Determine the (x, y) coordinate at the center of the cell enclosing the given text.  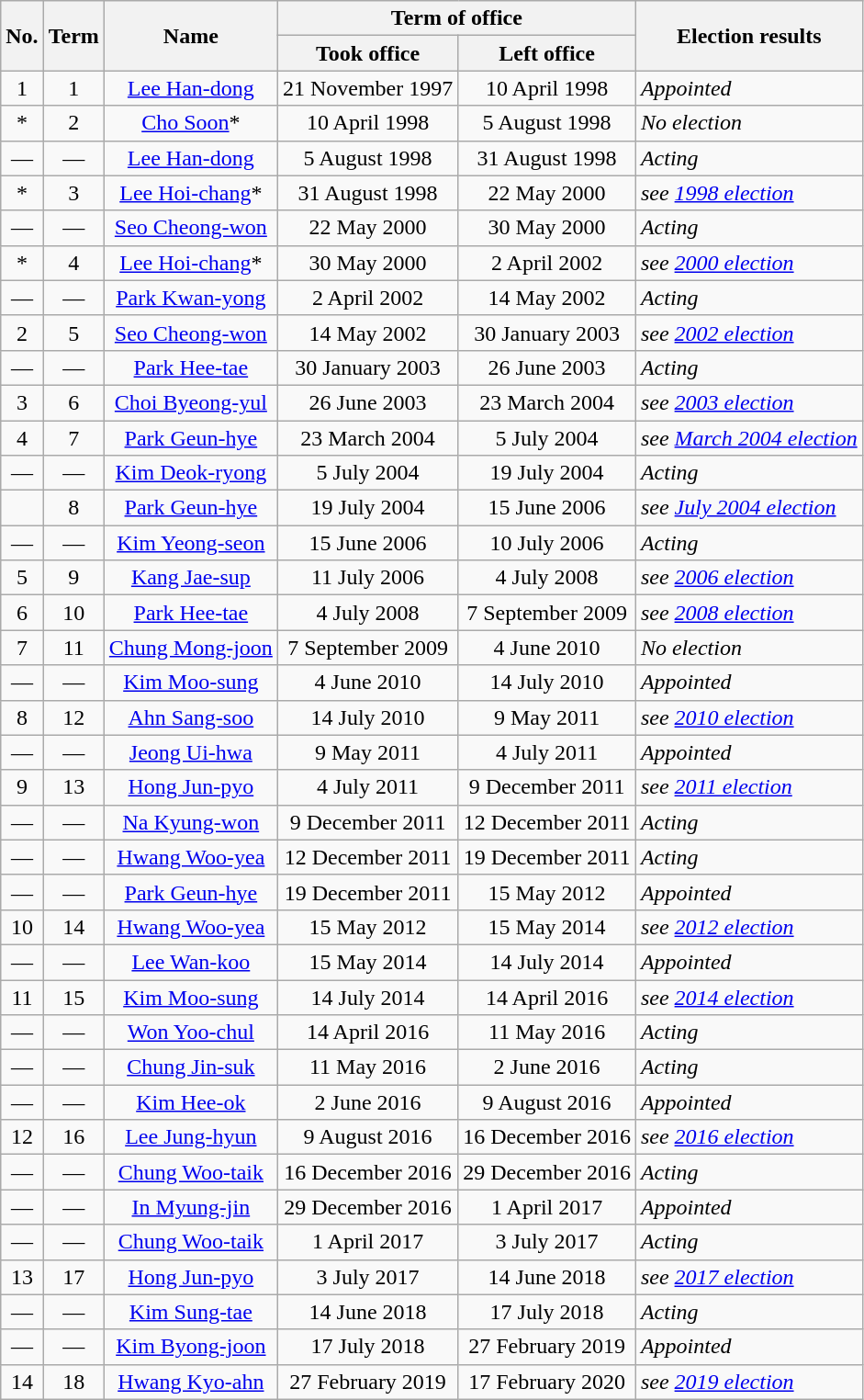
see March 2004 election (749, 438)
see 2000 election (749, 263)
Term of office (456, 18)
Kim Hee-ok (191, 1102)
see 2012 election (749, 927)
see 2016 election (749, 1137)
Left office (547, 53)
Kang Jae-sup (191, 578)
see 2019 election (749, 1382)
Jeong Ui-hwa (191, 752)
see 2006 election (749, 578)
Hwang Kyo-ahn (191, 1382)
10 July 2006 (547, 543)
21 November 1997 (367, 88)
11 July 2006 (367, 578)
Lee Jung-hyun (191, 1137)
Cho Soon* (191, 123)
see 2010 election (749, 717)
In Myung-jin (191, 1207)
Name (191, 36)
Won Yoo-chul (191, 1033)
see 1998 election (749, 193)
No. (22, 36)
Kim Yeong-seon (191, 543)
see 2011 election (749, 787)
17 (73, 1277)
17 February 2020 (547, 1382)
Ahn Sang-soo (191, 717)
Election results (749, 36)
Na Kyung-won (191, 822)
Lee Wan-koo (191, 962)
see 2014 election (749, 997)
18 (73, 1382)
see 2008 election (749, 613)
Kim Byong-joon (191, 1347)
Kim Sung-tae (191, 1312)
Park Kwan-yong (191, 298)
see 2002 election (749, 333)
15 (73, 997)
Chung Mong-joon (191, 648)
Choi Byeong-yul (191, 402)
Kim Deok-ryong (191, 473)
see July 2004 election (749, 508)
Term (73, 36)
Took office (367, 53)
16 (73, 1137)
see 2017 election (749, 1277)
see 2003 election (749, 402)
Chung Jin-suk (191, 1067)
